Determine the (X, Y) coordinate at the center of the cell enclosing the given text.  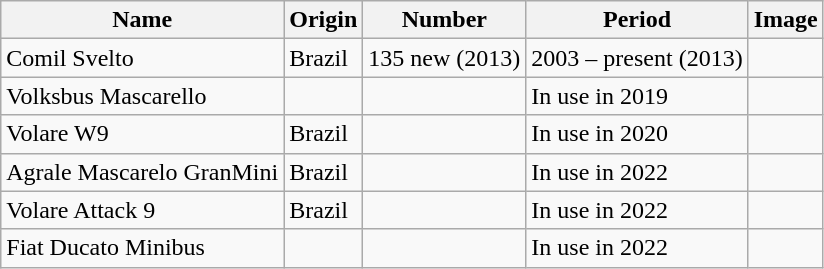
In use in 2019 (637, 96)
Origin (324, 20)
2003 – present (2013) (637, 58)
Volksbus Mascarello (142, 96)
Comil Svelto (142, 58)
Volare W9 (142, 134)
Name (142, 20)
Number (444, 20)
Period (637, 20)
Image (786, 20)
In use in 2020 (637, 134)
Volare Attack 9 (142, 210)
135 new (2013) (444, 58)
Agrale Mascarelo GranMini (142, 172)
Fiat Ducato Minibus (142, 248)
